Return (X, Y) of the center of cell containing provided text 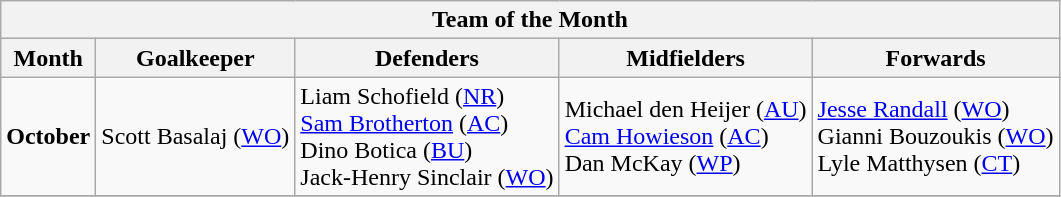
Forwards (936, 58)
Jesse Randall (WO) Gianni Bouzoukis (WO) Lyle Matthysen (CT) (936, 136)
Goalkeeper (196, 58)
October (48, 136)
Month (48, 58)
Midfielders (686, 58)
Liam Schofield (NR) Sam Brotherton (AC) Dino Botica (BU) Jack-Henry Sinclair (WO) (427, 136)
Michael den Heijer (AU) Cam Howieson (AC) Dan McKay (WP) (686, 136)
Defenders (427, 58)
Team of the Month (530, 20)
Scott Basalaj (WO) (196, 136)
